Pinpoint the cell where the given text exists, returning its [x, y] midpoint coordinate. 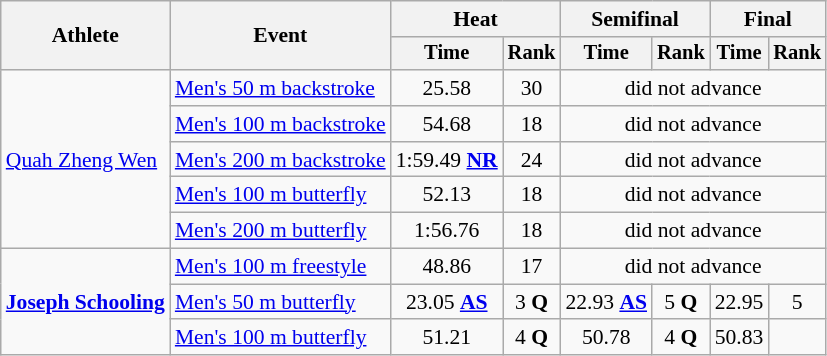
Final [768, 19]
Semifinal [634, 19]
Men's 100 m freestyle [280, 267]
1:59.49 NR [447, 160]
51.21 [447, 338]
1:56.76 [447, 231]
Men's 200 m butterfly [280, 231]
Quah Zheng Wen [86, 159]
22.93 AS [606, 302]
Joseph Schooling [86, 302]
52.13 [447, 195]
Heat [476, 19]
Athlete [86, 36]
Men's 50 m backstroke [280, 88]
23.05 AS [447, 302]
24 [532, 160]
30 [532, 88]
48.86 [447, 267]
50.78 [606, 338]
22.95 [740, 302]
5 Q [681, 302]
Men's 200 m backstroke [280, 160]
54.68 [447, 124]
17 [532, 267]
5 [797, 302]
25.58 [447, 88]
50.83 [740, 338]
Men's 50 m butterfly [280, 302]
3 Q [532, 302]
Men's 100 m backstroke [280, 124]
Event [280, 36]
